Search for the cell housing the specified text and yield its (X, Y) center coordinate. 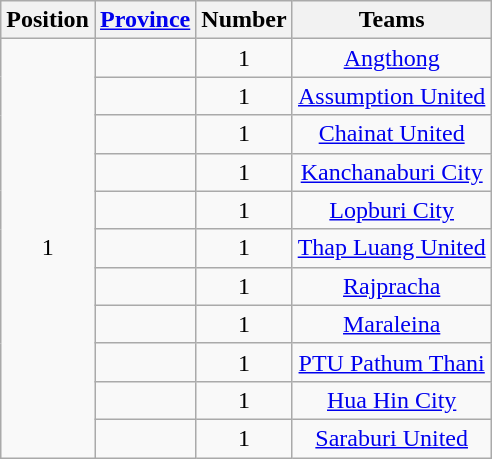
Chainat United (392, 134)
Province (144, 20)
PTU Pathum Thani (392, 362)
Saraburi United (392, 438)
Lopburi City (392, 210)
Kanchanaburi City (392, 172)
Thap Luang United (392, 248)
Angthong (392, 58)
Teams (392, 20)
Assumption United (392, 96)
Rajpracha (392, 286)
Hua Hin City (392, 400)
Position (48, 20)
Maraleina (392, 324)
Number (244, 20)
